Output the (x, y) coordinate of the center of the cell containing the given text.  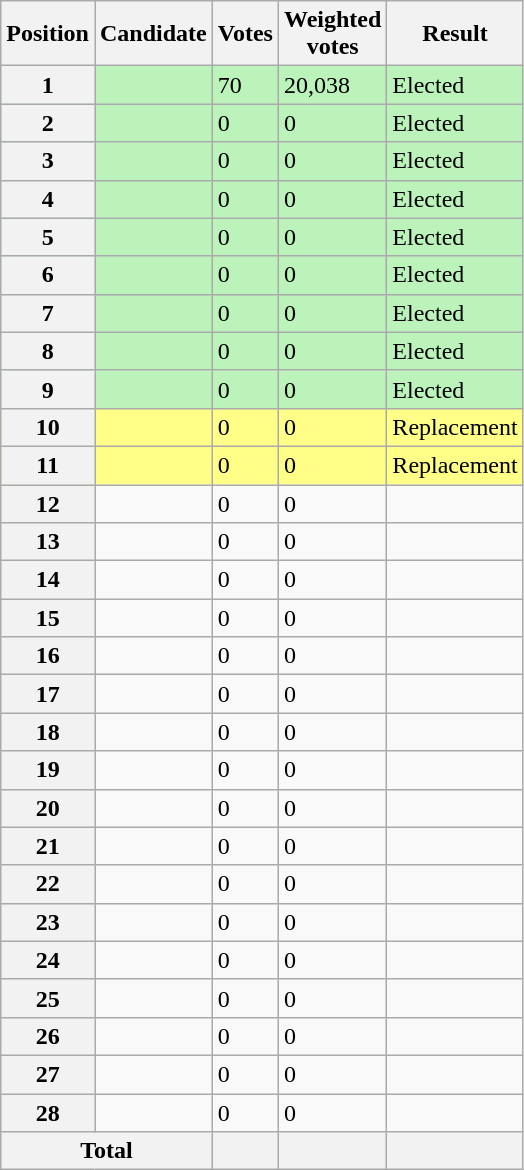
21 (48, 846)
Result (455, 34)
70 (245, 85)
16 (48, 656)
6 (48, 275)
10 (48, 427)
22 (48, 884)
23 (48, 922)
11 (48, 465)
20 (48, 808)
Votes (245, 34)
13 (48, 542)
8 (48, 351)
28 (48, 1113)
2 (48, 123)
4 (48, 199)
27 (48, 1074)
Candidate (153, 34)
24 (48, 960)
Weightedvotes (332, 34)
1 (48, 85)
Position (48, 34)
Total (107, 1151)
20,038 (332, 85)
15 (48, 618)
12 (48, 503)
19 (48, 770)
5 (48, 237)
9 (48, 389)
25 (48, 998)
3 (48, 161)
17 (48, 694)
18 (48, 732)
14 (48, 580)
26 (48, 1036)
7 (48, 313)
